Detect which cell encompasses the target text, then output its (X, Y) center coordinate. 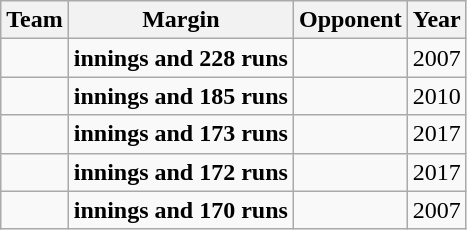
Team (35, 20)
Margin (180, 20)
innings and 185 runs (180, 96)
innings and 170 runs (180, 210)
innings and 173 runs (180, 134)
Opponent (350, 20)
innings and 228 runs (180, 58)
2010 (436, 96)
Year (436, 20)
innings and 172 runs (180, 172)
